Find where the given text appears and provide that cell's center as [x, y] coordinate. 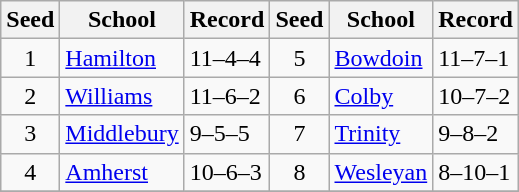
9–5–5 [227, 134]
9–8–2 [476, 134]
Hamilton [122, 58]
Amherst [122, 172]
8–10–1 [476, 172]
Trinity [381, 134]
11–6–2 [227, 96]
5 [300, 58]
10–6–3 [227, 172]
Middlebury [122, 134]
10–7–2 [476, 96]
11–4–4 [227, 58]
4 [30, 172]
Bowdoin [381, 58]
Wesleyan [381, 172]
8 [300, 172]
6 [300, 96]
3 [30, 134]
2 [30, 96]
Colby [381, 96]
11–7–1 [476, 58]
1 [30, 58]
Williams [122, 96]
7 [300, 134]
